Find where the given text appears and provide that cell's center as (x, y) coordinate. 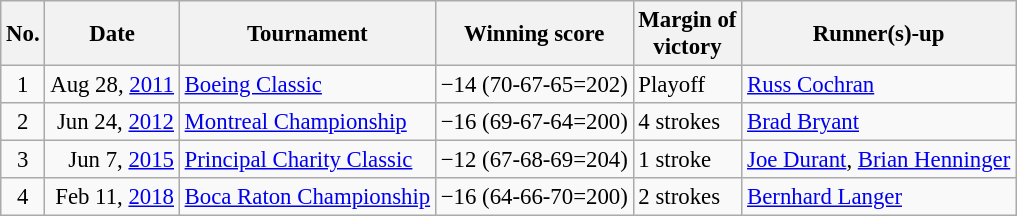
Aug 28, 2011 (112, 85)
Montreal Championship (307, 122)
Boeing Classic (307, 85)
Playoff (688, 85)
Winning score (534, 34)
Feb 11, 2018 (112, 197)
Bernhard Langer (879, 197)
Joe Durant, Brian Henninger (879, 160)
4 strokes (688, 122)
2 strokes (688, 197)
3 (23, 160)
2 (23, 122)
Tournament (307, 34)
Principal Charity Classic (307, 160)
Date (112, 34)
−14 (70-67-65=202) (534, 85)
Runner(s)-up (879, 34)
−16 (69-67-64=200) (534, 122)
Jun 24, 2012 (112, 122)
1 stroke (688, 160)
Russ Cochran (879, 85)
Margin ofvictory (688, 34)
Brad Bryant (879, 122)
1 (23, 85)
−12 (67-68-69=204) (534, 160)
4 (23, 197)
−16 (64-66-70=200) (534, 197)
Jun 7, 2015 (112, 160)
No. (23, 34)
Boca Raton Championship (307, 197)
